Detect which cell encompasses the target text, then output its [x, y] center coordinate. 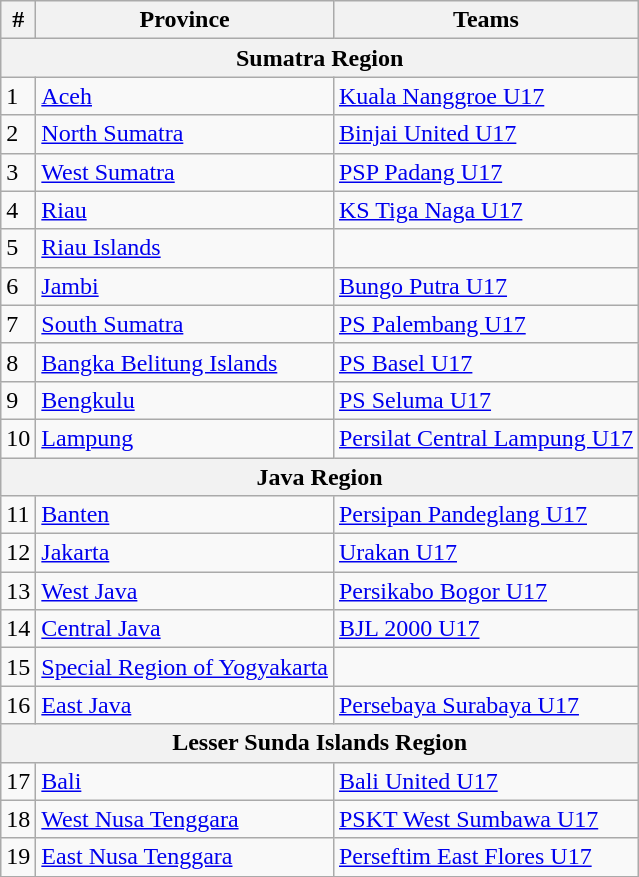
West Sumatra [185, 172]
Binjai United U17 [486, 134]
PS Seluma U17 [486, 400]
Province [185, 20]
West Java [185, 591]
1 [18, 96]
17 [18, 781]
Perseftim East Flores U17 [486, 857]
Lampung [185, 438]
Lesser Sunda Islands Region [320, 743]
BJL 2000 U17 [486, 629]
Bungo Putra U17 [486, 286]
3 [18, 172]
19 [18, 857]
11 [18, 515]
Aceh [185, 96]
Riau [185, 210]
10 [18, 438]
South Sumatra [185, 324]
7 [18, 324]
Urakan U17 [486, 553]
13 [18, 591]
8 [18, 362]
West Nusa Tenggara [185, 819]
Bangka Belitung Islands [185, 362]
Teams [486, 20]
# [18, 20]
East Nusa Tenggara [185, 857]
2 [18, 134]
Persipan Pandeglang U17 [486, 515]
Banten [185, 515]
Kuala Nanggroe U17 [486, 96]
Persikabo Bogor U17 [486, 591]
9 [18, 400]
KS Tiga Naga U17 [486, 210]
18 [18, 819]
Special Region of Yogyakarta [185, 667]
15 [18, 667]
14 [18, 629]
12 [18, 553]
Central Java [185, 629]
PSKT West Sumbawa U17 [486, 819]
Jakarta [185, 553]
Persilat Central Lampung U17 [486, 438]
5 [18, 248]
Bali [185, 781]
Java Region [320, 477]
PS Basel U17 [486, 362]
Persebaya Surabaya U17 [486, 705]
16 [18, 705]
East Java [185, 705]
PS Palembang U17 [486, 324]
Sumatra Region [320, 58]
PSP Padang U17 [486, 172]
6 [18, 286]
Bengkulu [185, 400]
4 [18, 210]
Riau Islands [185, 248]
Bali United U17 [486, 781]
North Sumatra [185, 134]
Jambi [185, 286]
